Identify which cell holds the provided text, then report its (X, Y) central coordinate. 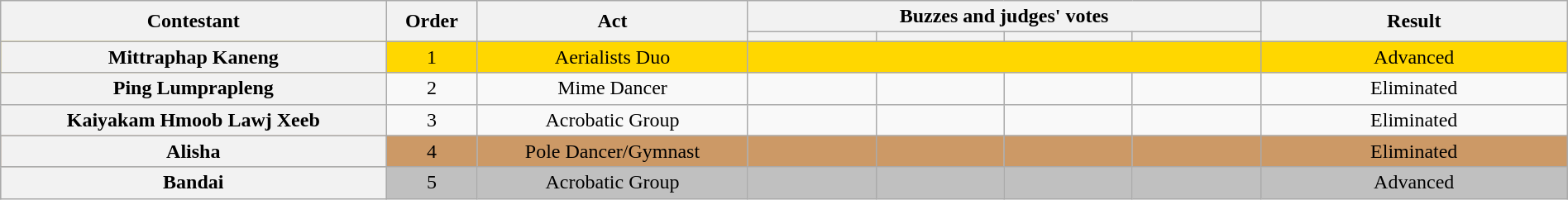
3 (432, 120)
Mime Dancer (612, 88)
Contestant (194, 21)
Alisha (194, 151)
Pole Dancer/Gymnast (612, 151)
Act (612, 21)
4 (432, 151)
Aerialists Duo (612, 57)
Kaiyakam Hmoob Lawj Xeeb (194, 120)
Mittraphap Kaneng (194, 57)
5 (432, 183)
1 (432, 57)
Buzzes and judges' votes (1004, 17)
Order (432, 21)
2 (432, 88)
Result (1414, 21)
Bandai (194, 183)
Ping Lumprapleng (194, 88)
